Find where the given text appears and provide that cell's center as (x, y) coordinate. 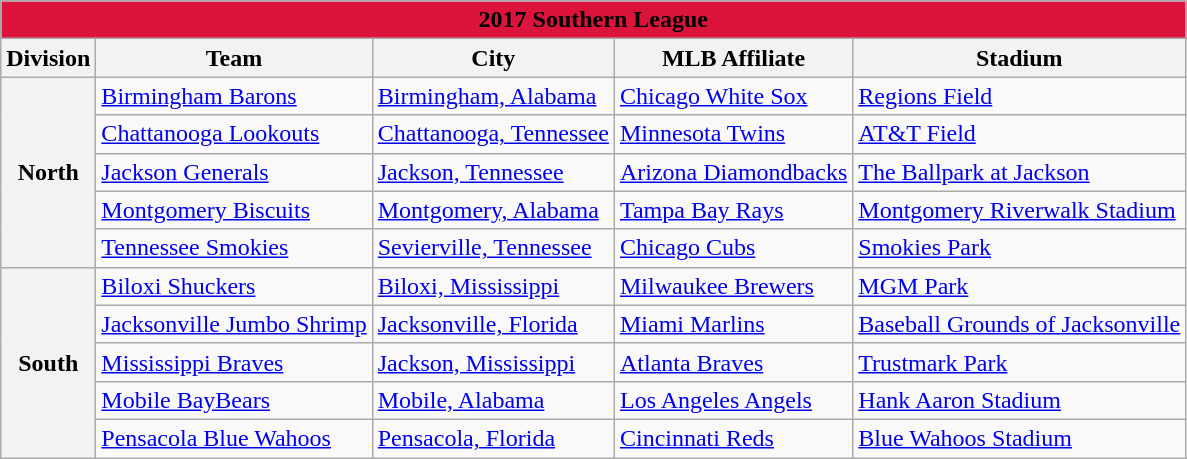
Mobile BayBears (234, 400)
Arizona Diamondbacks (733, 172)
Tennessee Smokies (234, 248)
Pensacola, Florida (493, 438)
Hank Aaron Stadium (1020, 400)
Milwaukee Brewers (733, 286)
City (493, 58)
Jacksonville, Florida (493, 324)
Sevierville, Tennessee (493, 248)
Jacksonville Jumbo Shrimp (234, 324)
Jackson Generals (234, 172)
MLB Affiliate (733, 58)
Montgomery Riverwalk Stadium (1020, 210)
Mississippi Braves (234, 362)
Smokies Park (1020, 248)
Miami Marlins (733, 324)
AT&T Field (1020, 134)
Chicago White Sox (733, 96)
Montgomery Biscuits (234, 210)
Trustmark Park (1020, 362)
Chicago Cubs (733, 248)
Birmingham, Alabama (493, 96)
Division (48, 58)
Minnesota Twins (733, 134)
Jackson, Mississippi (493, 362)
South (48, 362)
Team (234, 58)
Regions Field (1020, 96)
2017 Southern League (594, 20)
Chattanooga Lookouts (234, 134)
Tampa Bay Rays (733, 210)
Atlanta Braves (733, 362)
Birmingham Barons (234, 96)
Biloxi Shuckers (234, 286)
Mobile, Alabama (493, 400)
Blue Wahoos Stadium (1020, 438)
Pensacola Blue Wahoos (234, 438)
Cincinnati Reds (733, 438)
Jackson, Tennessee (493, 172)
Biloxi, Mississippi (493, 286)
Los Angeles Angels (733, 400)
Chattanooga, Tennessee (493, 134)
Montgomery, Alabama (493, 210)
MGM Park (1020, 286)
Stadium (1020, 58)
The Ballpark at Jackson (1020, 172)
North (48, 172)
Baseball Grounds of Jacksonville (1020, 324)
